Pinpoint the cell where the given text exists, returning its [X, Y] midpoint coordinate. 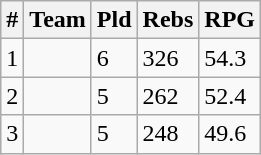
248 [168, 134]
1 [12, 58]
49.6 [230, 134]
2 [12, 96]
6 [114, 58]
Pld [114, 20]
262 [168, 96]
3 [12, 134]
RPG [230, 20]
54.3 [230, 58]
326 [168, 58]
52.4 [230, 96]
Team [58, 20]
# [12, 20]
Rebs [168, 20]
